Capture the cell that displays the provided text and extract its [X, Y] central coordinate. 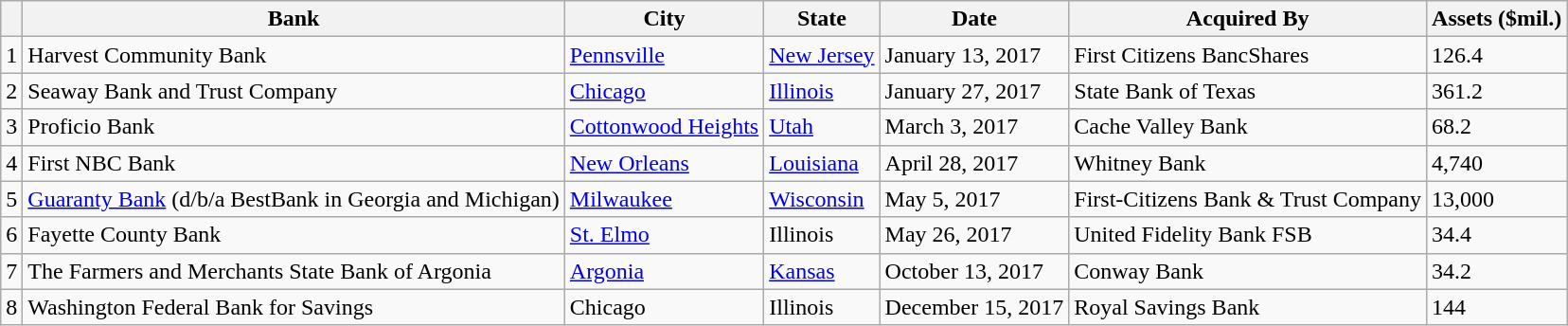
68.2 [1497, 127]
January 27, 2017 [974, 91]
Kansas [822, 271]
Acquired By [1248, 19]
7 [11, 271]
1 [11, 55]
Proficio Bank [294, 127]
First NBC Bank [294, 163]
May 5, 2017 [974, 199]
December 15, 2017 [974, 307]
Bank [294, 19]
34.2 [1497, 271]
4,740 [1497, 163]
United Fidelity Bank FSB [1248, 235]
First-Citizens Bank & Trust Company [1248, 199]
New Jersey [822, 55]
May 26, 2017 [974, 235]
Harvest Community Bank [294, 55]
Guaranty Bank (d/b/a BestBank in Georgia and Michigan) [294, 199]
Wisconsin [822, 199]
City [664, 19]
126.4 [1497, 55]
Milwaukee [664, 199]
3 [11, 127]
4 [11, 163]
144 [1497, 307]
April 28, 2017 [974, 163]
Louisiana [822, 163]
361.2 [1497, 91]
Seaway Bank and Trust Company [294, 91]
St. Elmo [664, 235]
13,000 [1497, 199]
Date [974, 19]
State [822, 19]
New Orleans [664, 163]
Argonia [664, 271]
October 13, 2017 [974, 271]
2 [11, 91]
Fayette County Bank [294, 235]
Whitney Bank [1248, 163]
5 [11, 199]
Royal Savings Bank [1248, 307]
Cottonwood Heights [664, 127]
Pennsville [664, 55]
Assets ($mil.) [1497, 19]
Washington Federal Bank for Savings [294, 307]
March 3, 2017 [974, 127]
Conway Bank [1248, 271]
Cache Valley Bank [1248, 127]
Utah [822, 127]
First Citizens BancShares [1248, 55]
State Bank of Texas [1248, 91]
January 13, 2017 [974, 55]
8 [11, 307]
The Farmers and Merchants State Bank of Argonia [294, 271]
34.4 [1497, 235]
6 [11, 235]
